Detect which cell encompasses the target text, then output its (X, Y) center coordinate. 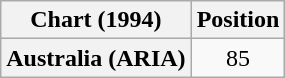
85 (238, 58)
Chart (1994) (96, 20)
Australia (ARIA) (96, 58)
Position (238, 20)
